Locate the cell with the specified text and output its (x, y) center coordinate. 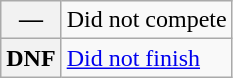
Did not finish (146, 58)
DNF (31, 58)
— (31, 20)
Did not compete (146, 20)
